Locate the cell with the specified text and output its (x, y) center coordinate. 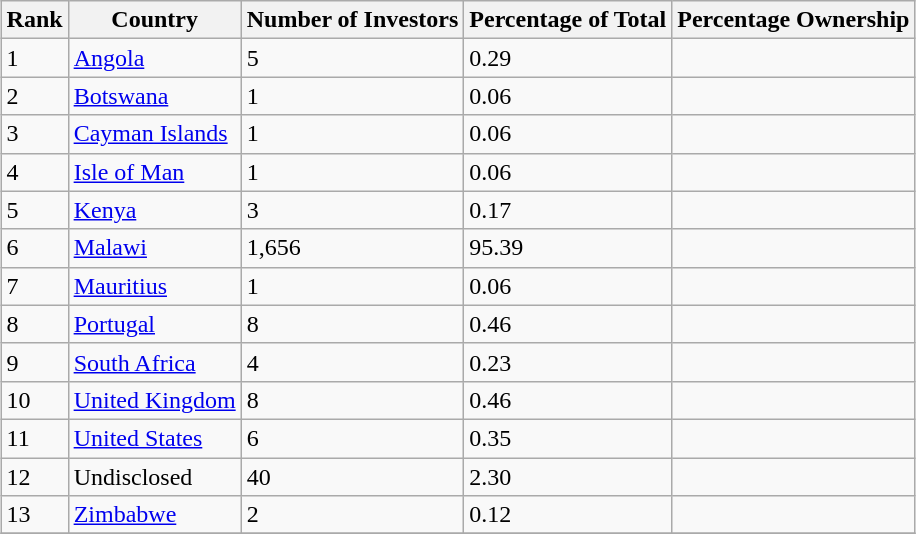
0.23 (568, 362)
Malawi (154, 248)
1,656 (352, 248)
0.29 (568, 58)
Country (154, 20)
Portugal (154, 324)
Angola (154, 58)
0.35 (568, 438)
Botswana (154, 96)
11 (34, 438)
Zimbabwe (154, 515)
Percentage of Total (568, 20)
United Kingdom (154, 400)
Undisclosed (154, 477)
95.39 (568, 248)
0.12 (568, 515)
10 (34, 400)
9 (34, 362)
South Africa (154, 362)
Cayman Islands (154, 134)
7 (34, 286)
12 (34, 477)
United States (154, 438)
13 (34, 515)
2.30 (568, 477)
Percentage Ownership (794, 20)
Mauritius (154, 286)
0.17 (568, 210)
Number of Investors (352, 20)
Kenya (154, 210)
Isle of Man (154, 172)
Rank (34, 20)
40 (352, 477)
